Provide the [x, y] coordinate of the cell's center where the given text is located.  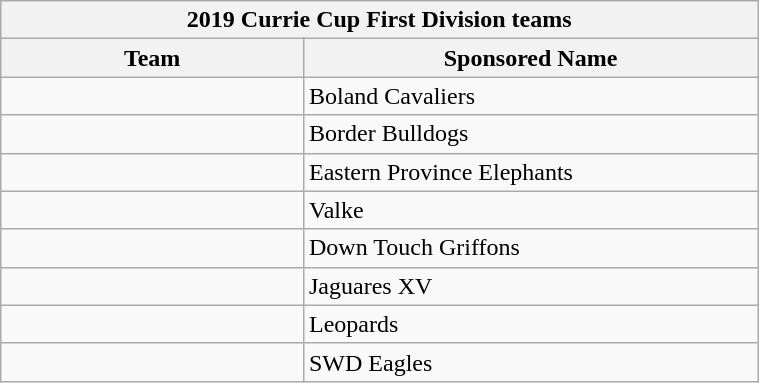
Boland Cavaliers [530, 96]
Leopards [530, 324]
Valke [530, 210]
Team [152, 58]
SWD Eagles [530, 362]
Down Touch Griffons [530, 248]
Jaguares XV [530, 286]
2019 Currie Cup First Division teams [380, 20]
Sponsored Name [530, 58]
Border Bulldogs [530, 134]
Eastern Province Elephants [530, 172]
